Search for the cell housing the specified text and yield its [X, Y] center coordinate. 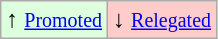
↑ Promoted [54, 20]
↓ Relegated [162, 20]
